Capture the cell that displays the provided text and extract its (X, Y) central coordinate. 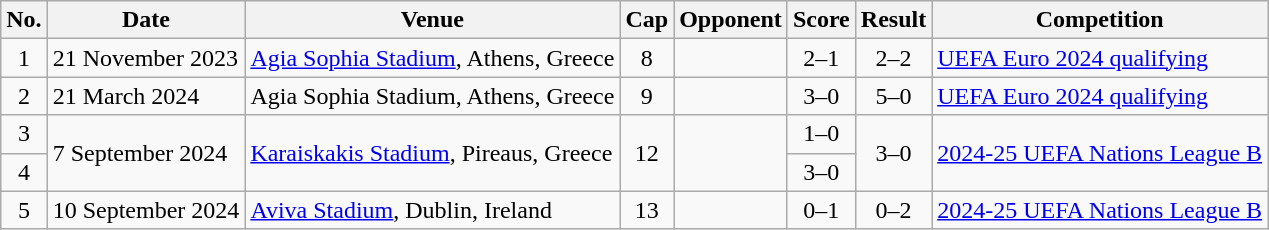
Opponent (731, 20)
2–1 (821, 58)
Cap (647, 20)
Karaiskakis Stadium, Pireaus, Greece (432, 153)
Venue (432, 20)
0–1 (821, 210)
7 September 2024 (146, 153)
Competition (1100, 20)
Aviva Stadium, Dublin, Ireland (432, 210)
2–2 (893, 58)
4 (24, 172)
0–2 (893, 210)
5 (24, 210)
13 (647, 210)
9 (647, 96)
10 September 2024 (146, 210)
2 (24, 96)
1–0 (821, 134)
3 (24, 134)
12 (647, 153)
5–0 (893, 96)
1 (24, 58)
8 (647, 58)
Result (893, 20)
No. (24, 20)
Score (821, 20)
21 March 2024 (146, 96)
21 November 2023 (146, 58)
Date (146, 20)
